Search for the cell housing the specified text and yield its (X, Y) center coordinate. 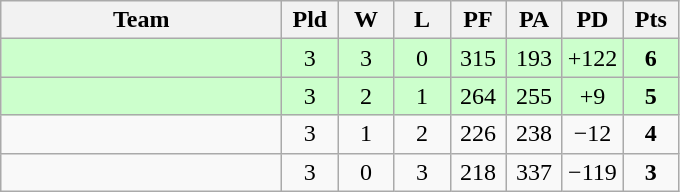
193 (534, 58)
−12 (592, 134)
PF (478, 20)
6 (651, 58)
255 (534, 96)
264 (478, 96)
L (422, 20)
PA (534, 20)
W (366, 20)
PD (592, 20)
+9 (592, 96)
337 (534, 172)
218 (478, 172)
−119 (592, 172)
226 (478, 134)
238 (534, 134)
Pts (651, 20)
4 (651, 134)
+122 (592, 58)
5 (651, 96)
315 (478, 58)
Team (142, 20)
Pld (310, 20)
